Output the [x, y] coordinate of the center of the cell containing the given text.  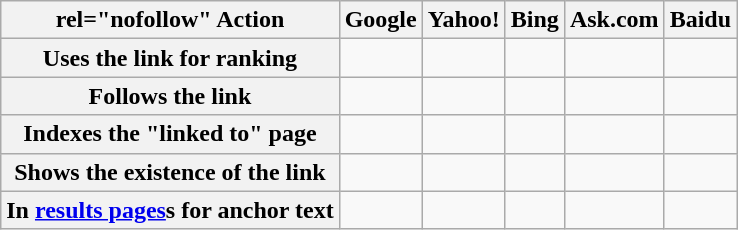
Indexes the "linked to" page [170, 134]
Follows the link [170, 96]
Google [380, 20]
Ask.com [614, 20]
Baidu [700, 20]
Yahoo! [464, 20]
In results pagess for anchor text [170, 210]
Shows the existence of the link [170, 172]
Bing [534, 20]
rel="nofollow" Action [170, 20]
Uses the link for ranking [170, 58]
